For the text-containing cell, return its midpoint in (X, Y) coordinate format. 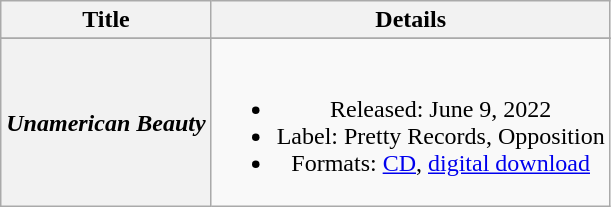
Released: June 9, 2022Label: Pretty Records, OppositionFormats: CD, digital download (410, 122)
Details (410, 20)
Unamerican Beauty (106, 122)
Title (106, 20)
